Detect which cell encompasses the target text, then output its (X, Y) center coordinate. 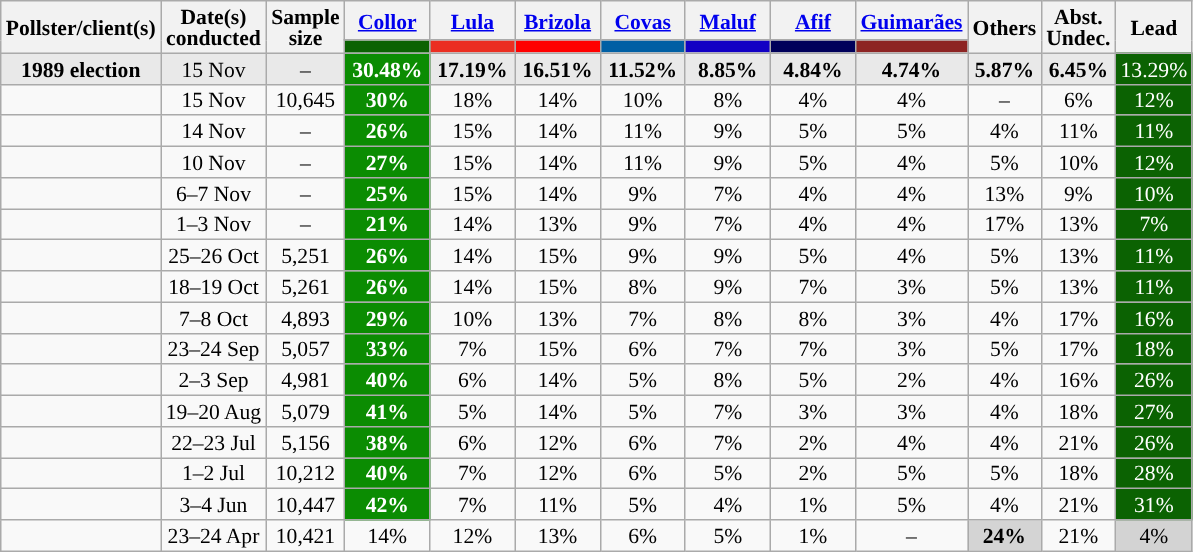
Pollster/client(s) (81, 27)
8.85% (728, 68)
1–2 Jul (214, 474)
29% (388, 318)
16.51% (558, 68)
5.87% (1005, 68)
17.19% (472, 68)
25–26 Oct (214, 256)
38% (388, 442)
13.29% (1154, 68)
Collor (388, 20)
Abst.Undec. (1078, 27)
4.84% (812, 68)
Lula (472, 20)
33% (388, 348)
Guimarães (911, 20)
5,156 (305, 442)
4,893 (305, 318)
2–3 Sep (214, 380)
5,251 (305, 256)
1–3 Nov (214, 224)
5,261 (305, 286)
23–24 Sep (214, 348)
14 Nov (214, 132)
Covas (642, 20)
31% (1154, 504)
22–23 Jul (214, 442)
41% (388, 412)
7–8 Oct (214, 318)
11.52% (642, 68)
30% (388, 100)
Maluf (728, 20)
10 Nov (214, 162)
10,212 (305, 474)
28% (1154, 474)
1989 election (81, 68)
6.45% (1078, 68)
5,057 (305, 348)
Others (1005, 27)
24% (1005, 536)
4,981 (305, 380)
Lead (1154, 27)
18–19 Oct (214, 286)
5,079 (305, 412)
6–7 Nov (214, 194)
25% (388, 194)
Brizola (558, 20)
42% (388, 504)
Samplesize (305, 27)
10,645 (305, 100)
19–20 Aug (214, 412)
30.48% (388, 68)
Afif (812, 20)
23–24 Apr (214, 536)
3–4 Jun (214, 504)
4.74% (911, 68)
10,447 (305, 504)
10,421 (305, 536)
Date(s)conducted (214, 27)
